Capture the cell that displays the provided text and extract its (X, Y) central coordinate. 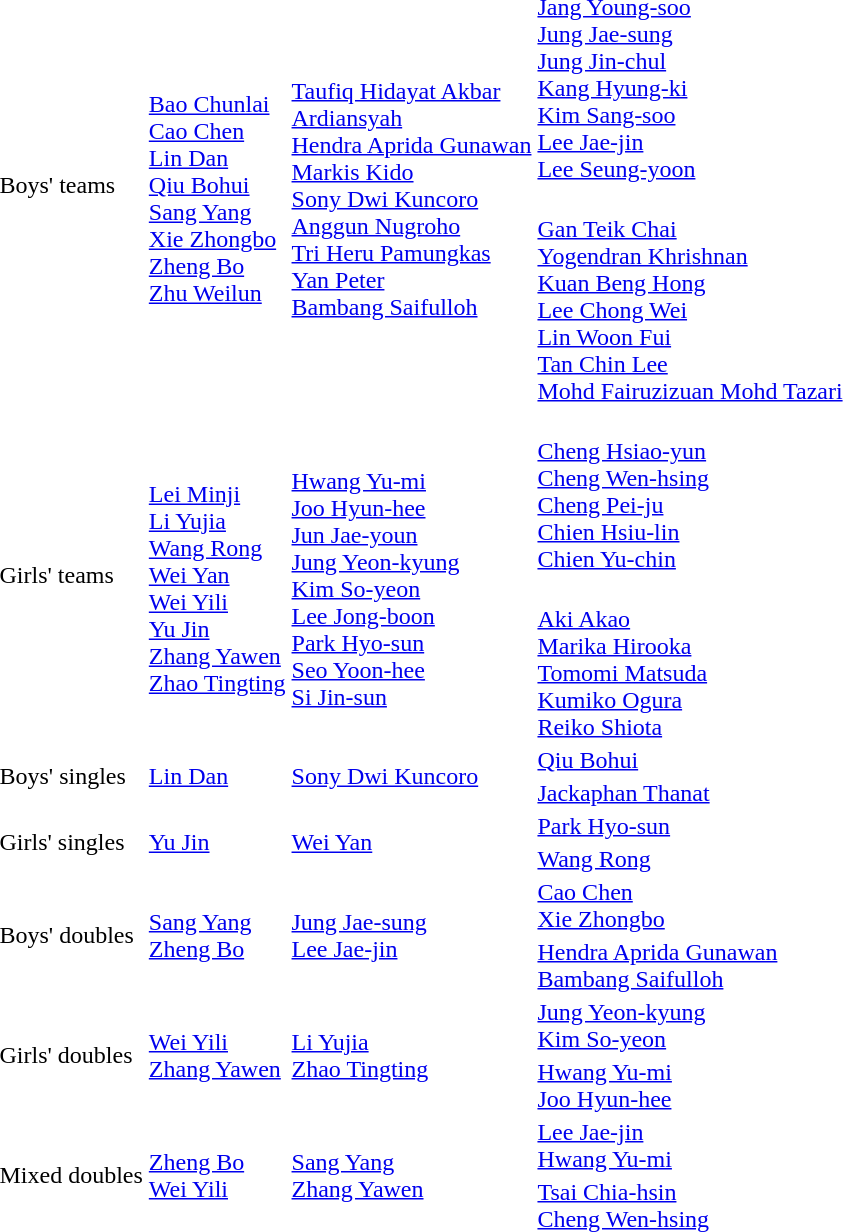
Wei Yili Zhang Yawen (217, 1056)
Jung Jae-sung Lee Jae-jin (412, 936)
Li Yujia Zhao Tingting (412, 1056)
Lin Dan (217, 776)
Lei MinjiLi YujiaWang RongWei YanWei YiliYu JinZhang YawenZhao Tingting (217, 576)
Hwang Yu-miJoo Hyun-heeJun Jae-younJung Yeon-kyungKim So-yeonLee Jong-boonPark Hyo-sunSeo Yoon-heeSi Jin-sun (412, 576)
Sang Yang Zheng Bo (217, 936)
Wei Yan (412, 842)
Sony Dwi Kuncoro (412, 776)
Yu Jin (217, 842)
